Return [X, Y] of the center of cell containing provided text 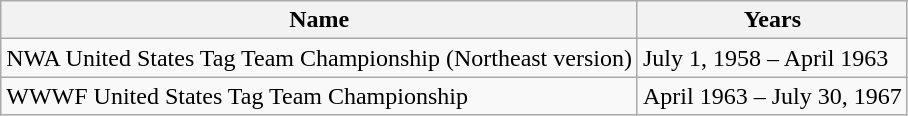
Years [772, 20]
July 1, 1958 – April 1963 [772, 58]
Name [320, 20]
April 1963 – July 30, 1967 [772, 96]
NWA United States Tag Team Championship (Northeast version) [320, 58]
WWWF United States Tag Team Championship [320, 96]
